Determine the (x, y) coordinate at the center of the cell enclosing the given text.  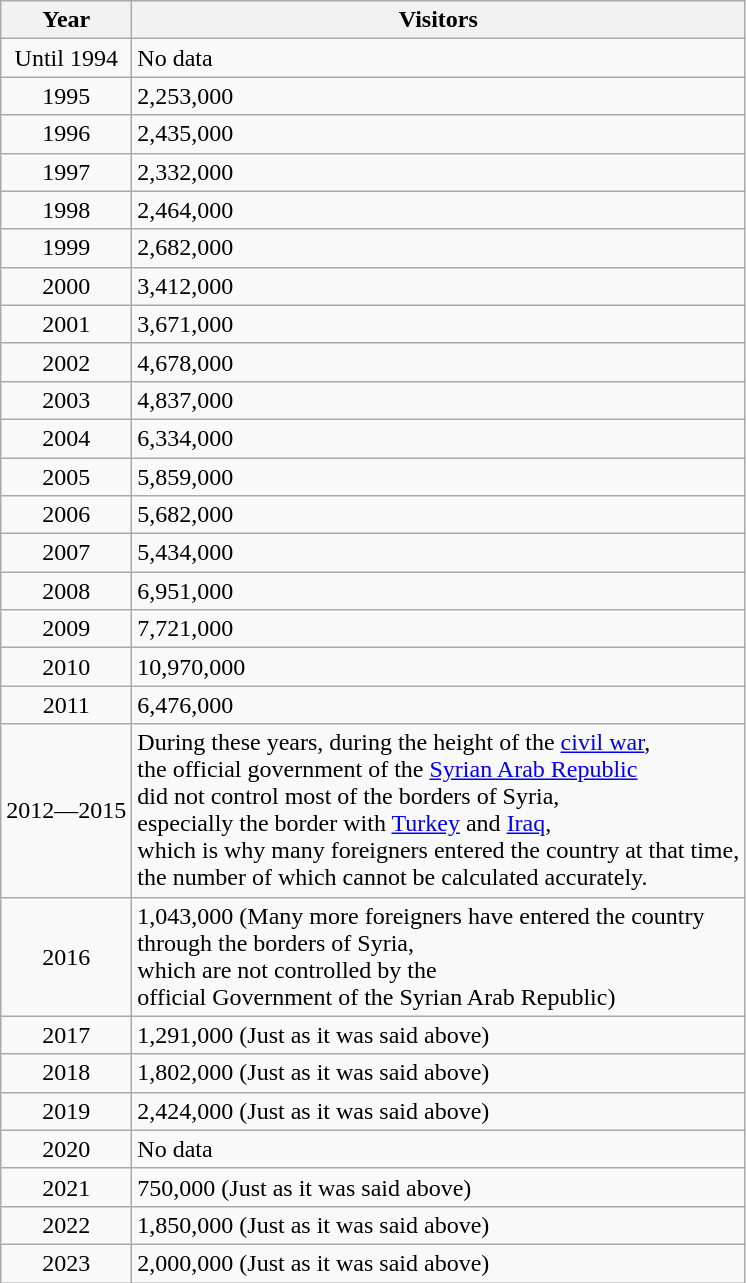
6,476,000 (438, 705)
1,291,000 (Just as it was said above) (438, 1035)
5,434,000 (438, 553)
5,859,000 (438, 477)
1,802,000 (Just as it was said above) (438, 1073)
2,253,000 (438, 96)
2009 (66, 629)
750,000 (Just as it was said above) (438, 1187)
5,682,000 (438, 515)
2005 (66, 477)
4,837,000 (438, 400)
2010 (66, 667)
2011 (66, 705)
1998 (66, 210)
2006 (66, 515)
6,334,000 (438, 438)
1997 (66, 172)
2021 (66, 1187)
2019 (66, 1111)
2012—2015 (66, 810)
2022 (66, 1225)
3,412,000 (438, 286)
2,000,000 (Just as it was said above) (438, 1263)
6,951,000 (438, 591)
4,678,000 (438, 362)
2023 (66, 1263)
1999 (66, 248)
7,721,000 (438, 629)
2007 (66, 553)
1996 (66, 134)
3,671,000 (438, 324)
2016 (66, 956)
2017 (66, 1035)
Year (66, 20)
Visitors (438, 20)
2,424,000 (Just as it was said above) (438, 1111)
2,682,000 (438, 248)
1,850,000 (Just as it was said above) (438, 1225)
2000 (66, 286)
2,464,000 (438, 210)
2020 (66, 1149)
2,435,000 (438, 134)
2001 (66, 324)
2,332,000 (438, 172)
2018 (66, 1073)
Until 1994 (66, 58)
1995 (66, 96)
2002 (66, 362)
2004 (66, 438)
2008 (66, 591)
10,970,000 (438, 667)
2003 (66, 400)
